Capture the cell that displays the provided text and extract its [x, y] central coordinate. 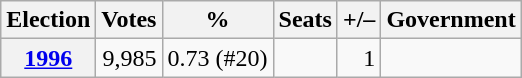
% [218, 20]
Votes [129, 20]
Seats [305, 20]
0.73 (#20) [218, 58]
1996 [48, 58]
1 [358, 58]
Government [451, 20]
Election [48, 20]
9,985 [129, 58]
+/– [358, 20]
